For the text-containing cell, return its midpoint in [x, y] coordinate format. 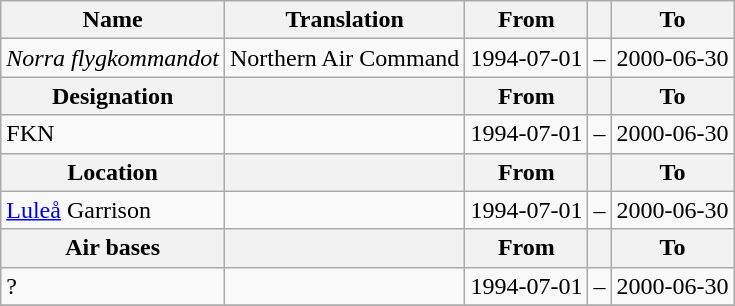
Name [113, 20]
Northern Air Command [344, 58]
Norra flygkommandot [113, 58]
Location [113, 172]
Designation [113, 96]
Air bases [113, 248]
? [113, 286]
Luleå Garrison [113, 210]
Translation [344, 20]
FKN [113, 134]
